Identify which cell holds the provided text, then report its [x, y] central coordinate. 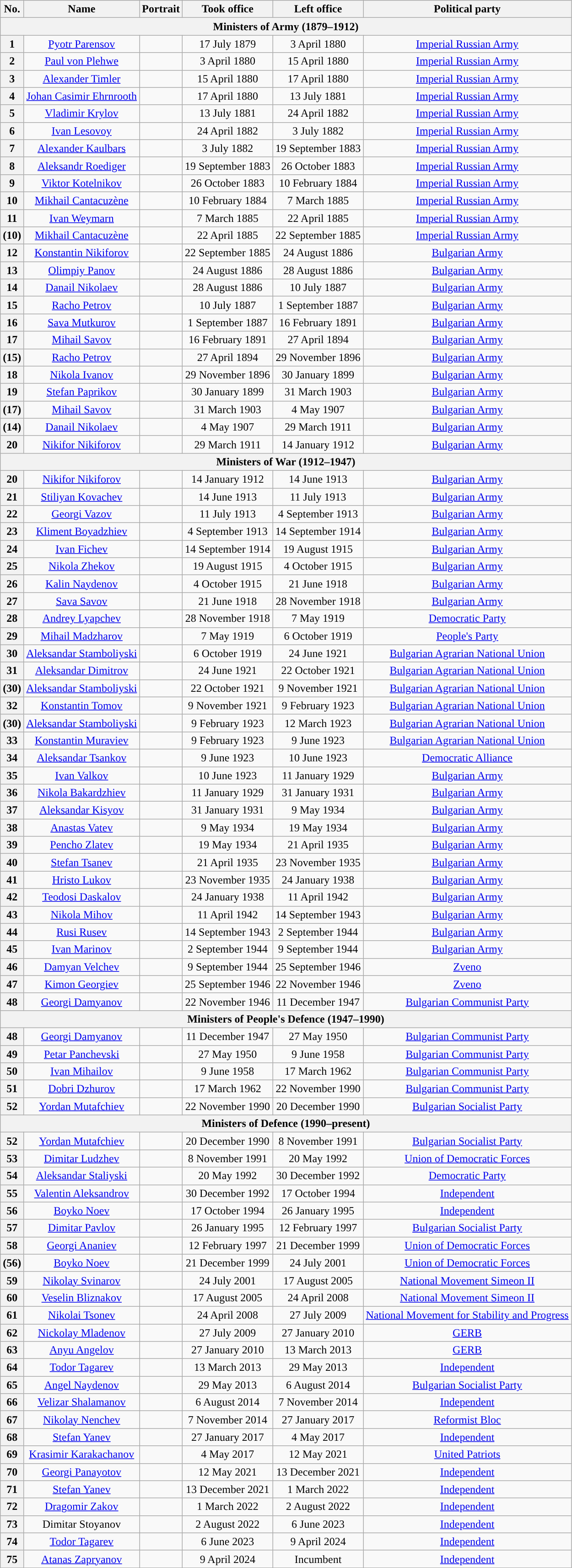
75 [12, 1559]
32 [12, 706]
Stefan Paprikov [81, 392]
21 [12, 496]
Rusi Rusev [81, 932]
Dimitar Stoyanov [81, 1524]
17 [12, 340]
12 [12, 253]
Angel Naydenov [81, 1385]
Ivan Valkov [81, 776]
15 [12, 305]
3 [12, 79]
24 [12, 549]
46 [12, 967]
Nikola Mihov [81, 915]
18 [12, 375]
Viktor Kotelnikov [81, 183]
7 [12, 148]
Ministers of People's Defence (1947–1990) [286, 1019]
(14) [12, 427]
33 [12, 740]
United Patriots [467, 1455]
Dimitar Ludzhev [81, 1158]
61 [12, 1315]
27 [12, 601]
4 [12, 96]
68 [12, 1437]
31 [12, 671]
50 [12, 1072]
40 [12, 862]
Took office [228, 9]
(17) [12, 410]
Sava Mutkurov [81, 323]
34 [12, 758]
Konstantin Muraviev [81, 740]
58 [12, 1245]
Aleksandar Kisyov [81, 810]
Dobri Dzhurov [81, 1089]
63 [12, 1350]
Stefan Tsanev [81, 862]
(15) [12, 357]
39 [12, 845]
36 [12, 793]
23 [12, 532]
29 [12, 636]
17 July 1879 [228, 44]
37 [12, 810]
Ministers of Army (1879–1912) [286, 27]
Ivan Fichev [81, 549]
62 [12, 1333]
19 [12, 392]
National Movement for Stability and Progress [467, 1315]
16 [12, 323]
Valentin Aleksandrov [81, 1193]
64 [12, 1368]
Name [81, 9]
Reformist Bloc [467, 1420]
51 [12, 1089]
Nikola Zhekov [81, 566]
Nickolay Mladenov [81, 1333]
(56) [12, 1263]
69 [12, 1455]
Alexander Kaulbars [81, 148]
65 [12, 1385]
Georgi Ananiev [81, 1245]
8 [12, 166]
Nikolay Nenchev [81, 1420]
Olimpiy Panov [81, 270]
Anastas Vatev [81, 828]
13 [12, 270]
Pyotr Parensov [81, 44]
5 [12, 113]
Johan Casimir Ehrnrooth [81, 96]
Political party [467, 9]
55 [12, 1193]
14 [12, 288]
Aleksandar Staliyski [81, 1176]
Konstantin Nikiforov [81, 253]
9 [12, 183]
Pencho Zlatev [81, 845]
25 [12, 566]
Kimon Georgiev [81, 984]
Nikola Ivanov [81, 375]
43 [12, 915]
35 [12, 776]
Kalin Naydenov [81, 584]
Teodosi Daskalov [81, 897]
42 [12, 897]
Kliment Boyadzhiev [81, 532]
70 [12, 1472]
28 [12, 619]
38 [12, 828]
Dragomir Zakov [81, 1507]
Dimitar Pavlov [81, 1228]
Andrey Lyapchev [81, 619]
Democratic Alliance [467, 758]
Ministers of Defence (1990–present) [286, 1124]
Portrait [161, 9]
Mihail Madzharov [81, 636]
Stiliyan Kovachev [81, 496]
Aleksandar Dimitrov [81, 671]
2 [12, 61]
45 [12, 949]
Aleksandr Roediger [81, 166]
Ivan Weymarn [81, 218]
Left office [318, 9]
Ministers of War (1912–1947) [286, 462]
73 [12, 1524]
People's Party [467, 636]
Nikolay Svinarov [81, 1280]
Krasimir Karakachanov [81, 1455]
Petar Panchevski [81, 1054]
71 [12, 1489]
Ivan Marinov [81, 949]
Nikolai Tsonev [81, 1315]
Vladimir Krylov [81, 113]
Aleksandar Tsankov [81, 758]
Hristo Lukov [81, 880]
Incumbent [318, 1559]
(10) [12, 236]
Sava Savov [81, 601]
Georgi Panayotov [81, 1472]
53 [12, 1158]
26 [12, 584]
57 [12, 1228]
22 [12, 514]
60 [12, 1298]
Damyan Velchev [81, 967]
66 [12, 1402]
Paul von Plehwe [81, 61]
41 [12, 880]
Veselin Bliznakov [81, 1298]
59 [12, 1280]
No. [12, 9]
1 [12, 44]
Anyu Angelov [81, 1350]
12 March 1923 [318, 723]
56 [12, 1211]
Konstantin Tomov [81, 706]
47 [12, 984]
Nikola Bakardzhiev [81, 793]
Georgi Vazov [81, 514]
74 [12, 1541]
10 [12, 200]
Alexander Timler [81, 79]
67 [12, 1420]
11 [12, 218]
72 [12, 1507]
Atanas Zapryanov [81, 1559]
Velizar Shalamanov [81, 1402]
54 [12, 1176]
44 [12, 932]
Ivan Mihailov [81, 1072]
49 [12, 1054]
6 [12, 131]
30 [12, 653]
Ivan Lesovoy [81, 131]
